For the text-containing cell, return its midpoint in [X, Y] coordinate format. 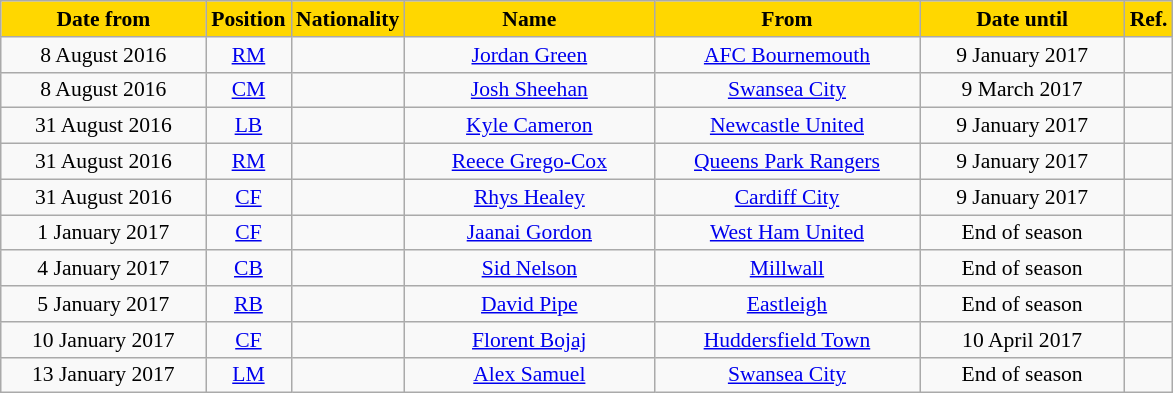
AFC Bournemouth [786, 55]
Nationality [348, 19]
Queens Park Rangers [786, 162]
Jaanai Gordon [529, 233]
Jordan Green [529, 55]
4 January 2017 [104, 269]
Florent Bojaj [529, 340]
Cardiff City [786, 197]
Date from [104, 19]
10 April 2017 [1022, 340]
Position [248, 19]
Date until [1022, 19]
From [786, 19]
David Pipe [529, 304]
RB [248, 304]
Millwall [786, 269]
CB [248, 269]
LB [248, 126]
Kyle Cameron [529, 126]
Newcastle United [786, 126]
CM [248, 90]
LM [248, 375]
Alex Samuel [529, 375]
Ref. [1149, 19]
West Ham United [786, 233]
9 March 2017 [1022, 90]
5 January 2017 [104, 304]
10 January 2017 [104, 340]
13 January 2017 [104, 375]
Name [529, 19]
Huddersfield Town [786, 340]
Sid Nelson [529, 269]
Josh Sheehan [529, 90]
Eastleigh [786, 304]
Reece Grego-Cox [529, 162]
1 January 2017 [104, 233]
Rhys Healey [529, 197]
